Search for the cell housing the specified text and yield its [X, Y] center coordinate. 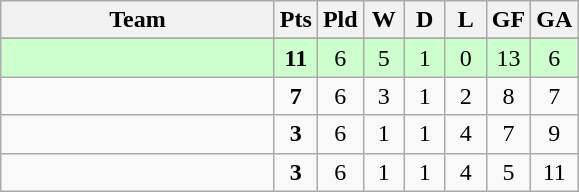
13 [508, 58]
2 [466, 96]
W [384, 20]
Pts [296, 20]
GA [554, 20]
9 [554, 134]
D [424, 20]
GF [508, 20]
8 [508, 96]
Pld [340, 20]
L [466, 20]
0 [466, 58]
Team [138, 20]
